Search for the cell housing the specified text and yield its (X, Y) center coordinate. 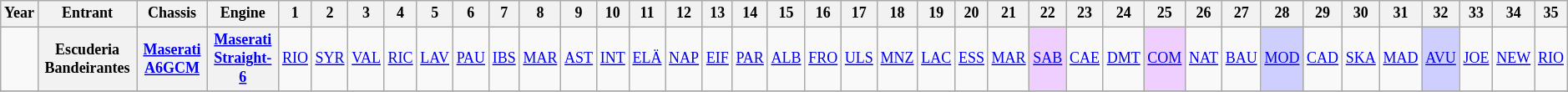
IBS (504, 59)
30 (1361, 13)
EIF (717, 59)
Maserati Straight-6 (242, 59)
SYR (330, 59)
15 (787, 13)
8 (540, 13)
22 (1048, 13)
AST (579, 59)
SAB (1048, 59)
PAR (750, 59)
VAL (366, 59)
INT (613, 59)
SKA (1361, 59)
7 (504, 13)
32 (1441, 13)
25 (1165, 13)
17 (860, 13)
34 (1514, 13)
1 (296, 13)
31 (1401, 13)
21 (1009, 13)
23 (1085, 13)
12 (685, 13)
29 (1323, 13)
Year (20, 13)
33 (1476, 13)
RIC (401, 59)
LAV (434, 59)
FRO (823, 59)
AVU (1441, 59)
DMT (1124, 59)
11 (647, 13)
13 (717, 13)
MAD (1401, 59)
14 (750, 13)
BAU (1241, 59)
19 (937, 13)
27 (1241, 13)
24 (1124, 13)
4 (401, 13)
18 (897, 13)
ESS (972, 59)
Chassis (172, 13)
3 (366, 13)
NAT (1204, 59)
CAD (1323, 59)
5 (434, 13)
PAU (471, 59)
MNZ (897, 59)
Maserati A6GCM (172, 59)
Entrant (87, 13)
6 (471, 13)
2 (330, 13)
35 (1551, 13)
Engine (242, 13)
COM (1165, 59)
28 (1282, 13)
JOE (1476, 59)
16 (823, 13)
ULS (860, 59)
ALB (787, 59)
LAC (937, 59)
NAP (685, 59)
MOD (1282, 59)
NEW (1514, 59)
26 (1204, 13)
Escuderia Bandeirantes (87, 59)
CAE (1085, 59)
20 (972, 13)
10 (613, 13)
ELÄ (647, 59)
9 (579, 13)
